Provide the (X, Y) coordinate of the cell's center where the given text is located.  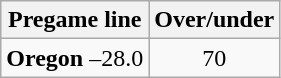
70 (214, 58)
Oregon –28.0 (75, 58)
Over/under (214, 20)
Pregame line (75, 20)
